Determine the (X, Y) coordinate at the center of the cell enclosing the given text.  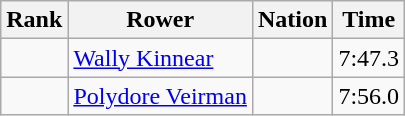
Wally Kinnear (160, 58)
Polydore Veirman (160, 96)
Rower (160, 20)
Nation (292, 20)
Time (369, 20)
Rank (34, 20)
7:47.3 (369, 58)
7:56.0 (369, 96)
